Determine the (X, Y) coordinate at the center of the cell enclosing the given text.  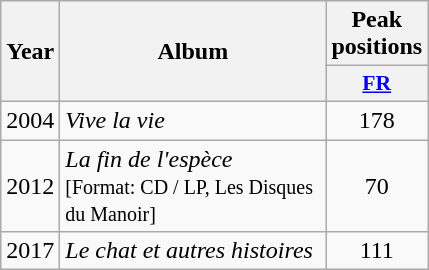
111 (377, 251)
Peak positions (377, 34)
178 (377, 120)
La fin de l'espèce [Format: CD / LP, Les Disques du Manoir] (193, 186)
2004 (30, 120)
Album (193, 52)
2012 (30, 186)
Vive la vie (193, 120)
Le chat et autres histoires (193, 251)
FR (377, 84)
2017 (30, 251)
70 (377, 186)
Year (30, 52)
